Find where the given text appears and provide that cell's center as [X, Y] coordinate. 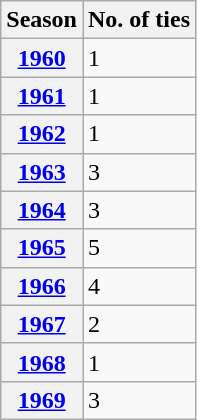
1968 [42, 362]
4 [138, 286]
1962 [42, 134]
1963 [42, 172]
No. of ties [138, 20]
1966 [42, 286]
1964 [42, 210]
1961 [42, 96]
1967 [42, 324]
1960 [42, 58]
Season [42, 20]
1965 [42, 248]
2 [138, 324]
1969 [42, 400]
5 [138, 248]
